Provide the [x, y] coordinate of the cell's center where the given text is located.  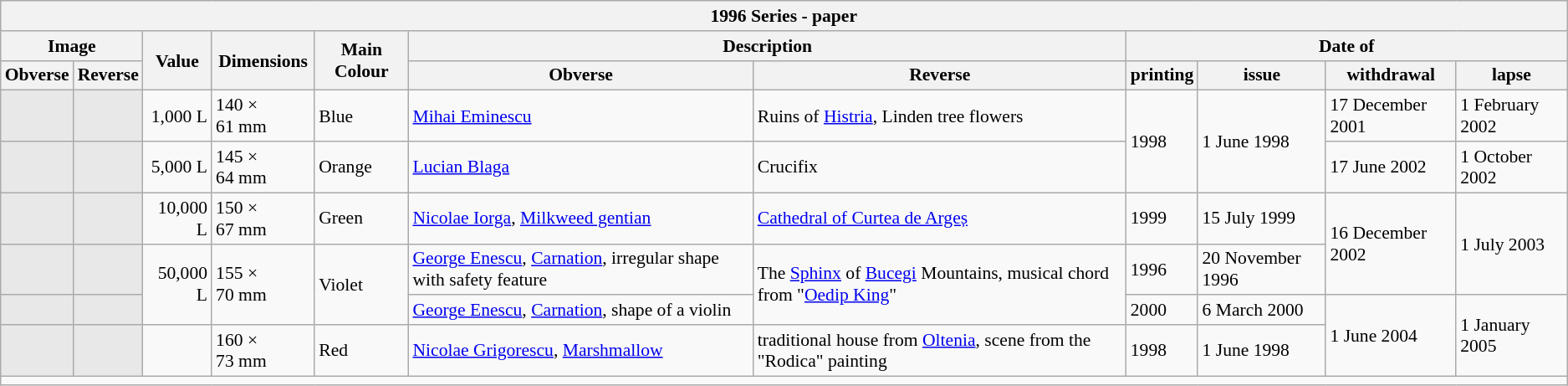
50,000 L [177, 285]
traditional house from Oltenia, scene from the "Rodica" painting [940, 350]
Violet [361, 285]
1 July 2003 [1511, 244]
1996 [1162, 270]
16 December 2002 [1391, 244]
George Enescu, Carnation, shape of a violin [580, 311]
Orange [361, 167]
1 January 2005 [1511, 337]
Cathedral of Curtea de Argeș [940, 218]
George Enescu, Carnation, irregular shape with safety feature [580, 270]
15 July 1999 [1261, 218]
1,000 L [177, 116]
160 × 73 mm [263, 350]
printing [1162, 75]
1 October 2002 [1511, 167]
Main Colour [361, 60]
lapse [1511, 75]
1999 [1162, 218]
Red [361, 350]
1996 Series - paper [784, 16]
withdrawal [1391, 75]
10,000 L [177, 218]
Image [72, 46]
Crucifix [940, 167]
Lucian Blaga [580, 167]
Date of [1346, 46]
Blue [361, 116]
The Sphinx of Bucegi Mountains, musical chord from "Oedip King" [940, 285]
155 × 70 mm [263, 285]
Nicolae Iorga, Milkweed gentian [580, 218]
issue [1261, 75]
17 June 2002 [1391, 167]
5,000 L [177, 167]
Dimensions [263, 60]
6 March 2000 [1261, 311]
20 November 1996 [1261, 270]
1 February 2002 [1511, 116]
145 × 64 mm [263, 167]
Ruins of Histria, Linden tree flowers [940, 116]
Nicolae Grigorescu, Marshmallow [580, 350]
140 × 61 mm [263, 116]
17 December 2001 [1391, 116]
1 June 2004 [1391, 337]
Value [177, 60]
Mihai Eminescu [580, 116]
Green [361, 218]
2000 [1162, 311]
Description [767, 46]
150 × 67 mm [263, 218]
